Locate the cell with the specified text and output its (X, Y) center coordinate. 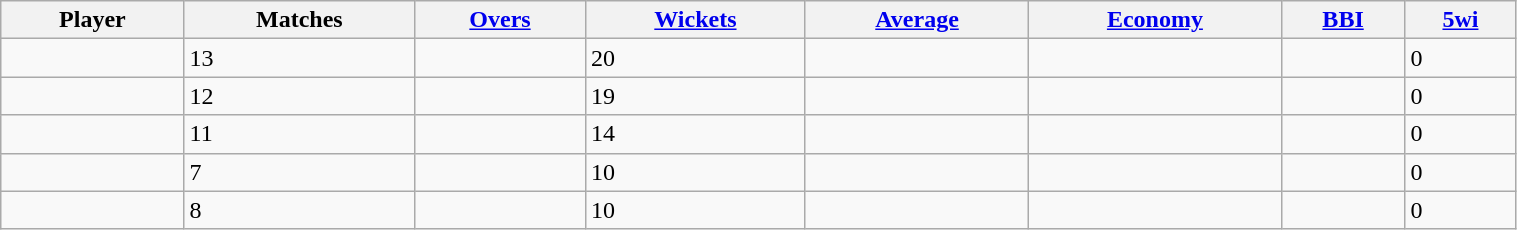
12 (300, 96)
14 (695, 134)
Player (92, 20)
8 (300, 210)
Wickets (695, 20)
Average (916, 20)
BBI (1343, 20)
Economy (1156, 20)
19 (695, 96)
13 (300, 58)
Overs (500, 20)
7 (300, 172)
20 (695, 58)
Matches (300, 20)
11 (300, 134)
5wi (1460, 20)
